Find where the given text appears and provide that cell's center as (x, y) coordinate. 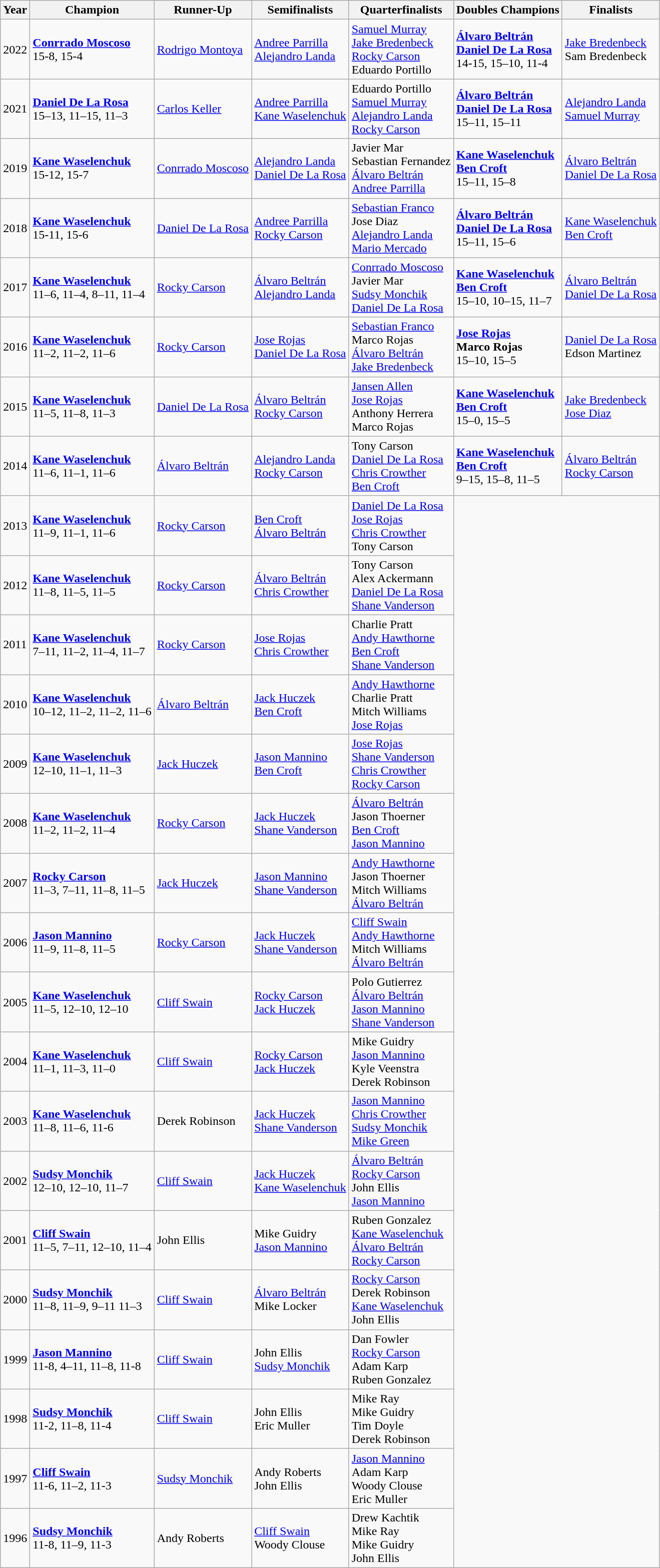
2014 (15, 466)
Daniel De La Rosa Jose Rojas Chris Crowther Tony Carson (401, 525)
Jason Mannino Ben Croft (300, 764)
Sudsy Monchik11-8, 11–9, 11-3 (92, 1537)
Álvaro Beltrán Jason Thoerner Ben Croft Jason Mannino (401, 823)
2015 (15, 406)
Sudsy Monchik (203, 1478)
Javier Mar Sebastian Fernandez Álvaro Beltrán Andree Parrilla (401, 168)
2006 (15, 942)
2019 (15, 168)
Carlos Keller (203, 109)
Daniel De La Rosa15–13, 11–15, 11–3 (92, 109)
John Ellis Eric Muller (300, 1418)
Álvaro Beltrán Alejandro Landa (300, 287)
Eduardo Portillo Samuel Murray Alejandro Landa Rocky Carson (401, 109)
1999 (15, 1359)
John Ellis Sudsy Monchik (300, 1359)
Andy Roberts John Ellis (300, 1478)
Ben Croft Álvaro Beltrán (300, 525)
Derek Robinson (203, 1121)
Kane Waselenchuk15-11, 15-6 (92, 228)
Mike Guidry Jason Mannino (300, 1240)
Álvaro Beltrán Daniel De La Rosa15–11, 15–6 (507, 228)
Ruben Gonzalez Kane Waselenchuk Álvaro Beltrán Rocky Carson (401, 1240)
Jake Bredenbeck Sam Bredenbeck (610, 49)
Doubles Champions (507, 10)
2007 (15, 883)
2011 (15, 644)
2018 (15, 228)
Sudsy Monchik11–8, 11–9, 9–11 11–3 (92, 1299)
Tony Carson Alex Ackermann Daniel De La Rosa Shane Vanderson (401, 585)
Samuel Murray Jake Bredenbeck Rocky Carson Eduardo Portillo (401, 49)
Jason Mannino11-8, 4–11, 11–8, 11-8 (92, 1359)
Álvaro Beltrán Daniel De La Rosa15–11, 15–11 (507, 109)
Jake Bredenbeck Jose Diaz (610, 406)
Jansen Allen Jose Rojas Anthony Herrera Marco Rojas (401, 406)
Finalists (610, 10)
Álvaro Beltrán Chris Crowther (300, 585)
Quarterfinalists (401, 10)
Kane Waselenchuk11–2, 11–2, 11–6 (92, 347)
Kane Waselenchuk11–2, 11–2, 11–4 (92, 823)
Kane Waselenchuk11–5, 11–8, 11–3 (92, 406)
Kane Waselenchuk Ben Croft (610, 228)
2003 (15, 1121)
Jack Huczek Ben Croft (300, 704)
Kane Waselenchuk11–8, 11–5, 11–5 (92, 585)
Conrrado Moscoso (203, 168)
2017 (15, 287)
Alejandro Landa Samuel Murray (610, 109)
Andy Hawthorne Jason Thoerner Mitch Williams Álvaro Beltrán (401, 883)
2002 (15, 1180)
Kane Waselenchuk 11–1, 11–3, 11–0 (92, 1061)
Charlie Pratt Andy Hawthorne Ben Croft Shane Vanderson (401, 644)
Alejandro Landa Rocky Carson (300, 466)
Kane Waselenchuk 11–5, 12–10, 12–10 (92, 1002)
Andree Parrilla Alejandro Landa (300, 49)
Jason Mannino Adam Karp Woody Clouse Eric Muller (401, 1478)
Álvaro Beltrán Rocky Carson John Ellis Jason Mannino (401, 1180)
2010 (15, 704)
Cliff Swain Andy Hawthorne Mitch Williams Álvaro Beltrán (401, 942)
1997 (15, 1478)
Sebastian Franco Marco Rojas Álvaro Beltrán Jake Bredenbeck (401, 347)
Kane Waselenchuk Ben Croft15–10, 10–15, 11–7 (507, 287)
Jose Rojas Daniel De La Rosa (300, 347)
2021 (15, 109)
Year (15, 10)
Cliff Swain11–5, 7–11, 12–10, 11–4 (92, 1240)
Álvaro Beltrán Mike Locker (300, 1299)
Kane Waselenchuk11–6, 11–1, 11–6 (92, 466)
Mike Guidry Jason Mannino Kyle Veenstra Derek Robinson (401, 1061)
2000 (15, 1299)
Semifinalists (300, 10)
Conrrado Moscoso Javier Mar Sudsy Monchik Daniel De La Rosa (401, 287)
Kane Waselenchuk Ben Croft9–15, 15–8, 11–5 (507, 466)
Andree Parrilla Kane Waselenchuk (300, 109)
Jack Huczek Kane Waselenchuk (300, 1180)
Tony Carson Daniel De La Rosa Chris Crowther Ben Croft (401, 466)
Jose Rojas Shane Vanderson Chris Crowther Rocky Carson (401, 764)
Jose Rojas Marco Rojas15–10, 15–5 (507, 347)
Álvaro Beltrán Daniel De La Rosa14-15, 15–10, 11-4 (507, 49)
Rocky Carson11–3, 7–11, 11–8, 11–5 (92, 883)
Jason Mannino11–9, 11–8, 11–5 (92, 942)
Sebastian Franco Jose Diaz Alejandro Landa Mario Mercado (401, 228)
Mike Ray Mike Guidry Tim Doyle Derek Robinson (401, 1418)
2005 (15, 1002)
Andree Parrilla Rocky Carson (300, 228)
Conrrado Moscoso15-8, 15-4 (92, 49)
2013 (15, 525)
Kane Waselenchuk12–10, 11–1, 11–3 (92, 764)
2009 (15, 764)
Rodrigo Montoya (203, 49)
Sudsy Monchik11-2, 11–8, 11-4 (92, 1418)
Champion (92, 10)
Andy Roberts (203, 1537)
1998 (15, 1418)
Alejandro Landa Daniel De La Rosa (300, 168)
Jason Mannino Chris Crowther Sudsy Monchik Mike Green (401, 1121)
Kane Waselenchuk Ben Croft15–11, 15–8 (507, 168)
Kane Waselenchuk11–6, 11–4, 8–11, 11–4 (92, 287)
Cliff Swain Woody Clouse (300, 1537)
Jason Mannino Shane Vanderson (300, 883)
Drew Kachtik Mike Ray Mike Guidry John Ellis (401, 1537)
John Ellis (203, 1240)
Sudsy Monchik12–10, 12–10, 11–7 (92, 1180)
Runner-Up (203, 10)
2016 (15, 347)
2008 (15, 823)
Kane Waselenchuk 11–8, 11–6, 11-6 (92, 1121)
Polo Gutierrez Álvaro Beltrán Jason Mannino Shane Vanderson (401, 1002)
Andy Hawthorne Charlie Pratt Mitch Williams Jose Rojas (401, 704)
Dan Fowler Rocky Carson Adam Karp Ruben Gonzalez (401, 1359)
2022 (15, 49)
Kane Waselenchuk15-12, 15-7 (92, 168)
2012 (15, 585)
Cliff Swain11-6, 11–2, 11-3 (92, 1478)
2004 (15, 1061)
2001 (15, 1240)
Kane Waselenchuk10–12, 11–2, 11–2, 11–6 (92, 704)
1996 (15, 1537)
Kane Waselenchuk7–11, 11–2, 11–4, 11–7 (92, 644)
Kane Waselenchuk11–9, 11–1, 11–6 (92, 525)
Daniel De La Rosa Edson Martinez (610, 347)
Rocky Carson Derek Robinson Kane Waselenchuk John Ellis (401, 1299)
Jose Rojas Chris Crowther (300, 644)
Kane Waselenchuk Ben Croft15–0, 15–5 (507, 406)
